Return (X, Y) of the center of cell containing provided text 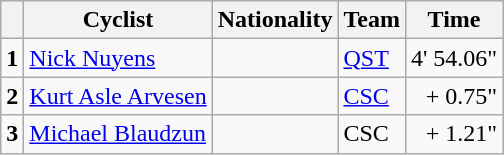
QST (372, 58)
4' 54.06" (454, 58)
+ 1.21" (454, 134)
Nationality (275, 20)
+ 0.75" (454, 96)
Nick Nuyens (118, 58)
Kurt Asle Arvesen (118, 96)
3 (12, 134)
Michael Blaudzun (118, 134)
Team (372, 20)
Cyclist (118, 20)
2 (12, 96)
Time (454, 20)
1 (12, 58)
